Extract the [X, Y] coordinate from the center of the cell holding the provided text.  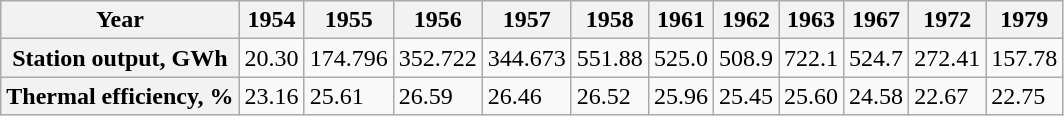
25.96 [680, 96]
Thermal efficiency, % [120, 96]
524.7 [876, 58]
157.78 [1024, 58]
1957 [526, 20]
24.58 [876, 96]
26.59 [438, 96]
Station output, GWh [120, 58]
1963 [812, 20]
1979 [1024, 20]
25.61 [348, 96]
1961 [680, 20]
22.75 [1024, 96]
1972 [948, 20]
25.45 [746, 96]
23.16 [272, 96]
20.30 [272, 58]
508.9 [746, 58]
26.46 [526, 96]
1962 [746, 20]
1958 [610, 20]
1956 [438, 20]
26.52 [610, 96]
352.722 [438, 58]
1954 [272, 20]
525.0 [680, 58]
Year [120, 20]
272.41 [948, 58]
1967 [876, 20]
22.67 [948, 96]
551.88 [610, 58]
1955 [348, 20]
174.796 [348, 58]
722.1 [812, 58]
25.60 [812, 96]
344.673 [526, 58]
